For the text-containing cell, return its midpoint in [X, Y] coordinate format. 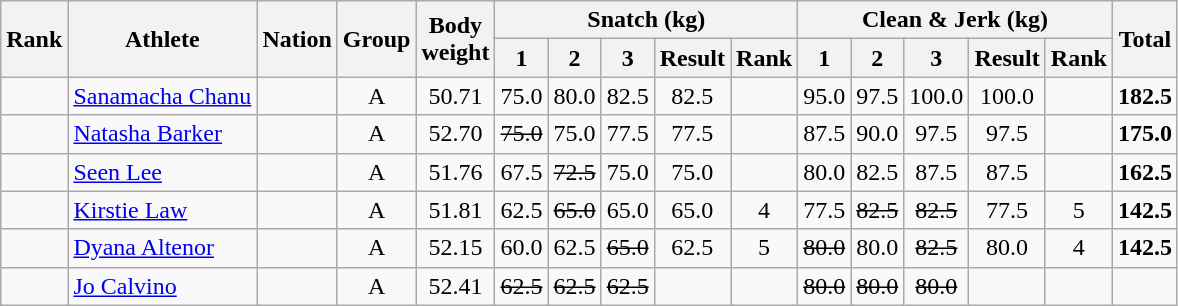
95.0 [824, 96]
Group [376, 39]
Total [1144, 39]
51.81 [456, 210]
Kirstie Law [162, 210]
50.71 [456, 96]
Seen Lee [162, 172]
175.0 [1144, 134]
182.5 [1144, 96]
60.0 [522, 248]
52.15 [456, 248]
Clean & Jerk (kg) [956, 20]
Bodyweight [456, 39]
Natasha Barker [162, 134]
90.0 [878, 134]
52.70 [456, 134]
Nation [297, 39]
52.41 [456, 286]
Snatch (kg) [646, 20]
Sanamacha Chanu [162, 96]
Jo Calvino [162, 286]
162.5 [1144, 172]
72.5 [574, 172]
Dyana Altenor [162, 248]
67.5 [522, 172]
Athlete [162, 39]
51.76 [456, 172]
